Return (x, y) of the center of cell containing provided text 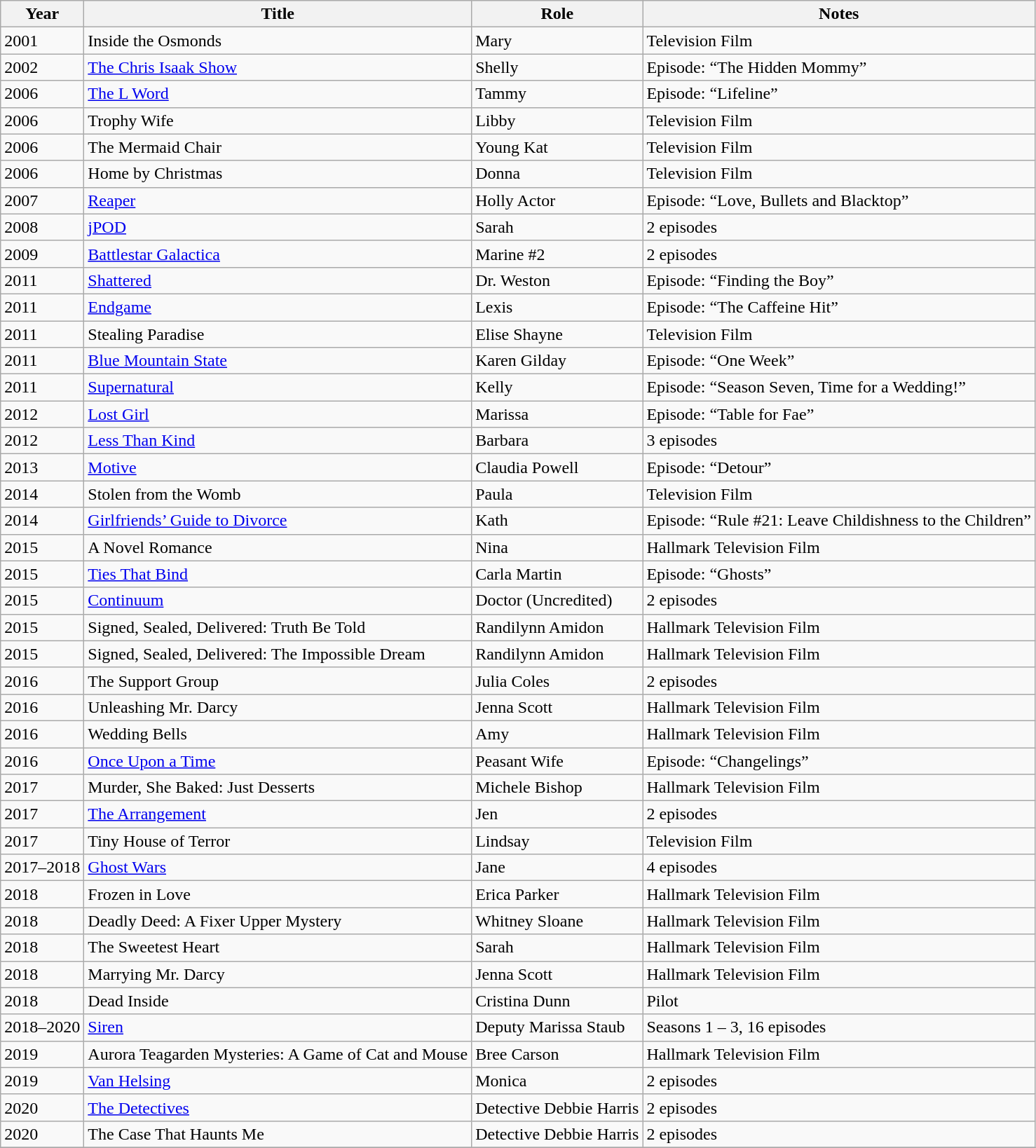
Ties That Bind (278, 574)
Erica Parker (557, 894)
2008 (42, 227)
Holly Actor (557, 200)
2001 (42, 41)
The Case That Haunts Me (278, 1134)
Aurora Teagarden Mysteries: A Game of Cat and Mouse (278, 1054)
Episode: “Finding the Boy” (839, 280)
Stealing Paradise (278, 334)
2009 (42, 254)
Stolen from the Womb (278, 494)
Battlestar Galactica (278, 254)
Seasons 1 – 3, 16 episodes (839, 1027)
Bree Carson (557, 1054)
Home by Christmas (278, 174)
The L Word (278, 94)
Marrying Mr. Darcy (278, 974)
Peasant Wife (557, 760)
Tammy (557, 94)
Marine #2 (557, 254)
Carla Martin (557, 574)
Whitney Sloane (557, 921)
Notes (839, 14)
Cristina Dunn (557, 1001)
Julia Coles (557, 681)
Supernatural (278, 388)
Jen (557, 814)
Episode: “Rule #21: Leave Childishness to the Children” (839, 521)
Doctor (Uncredited) (557, 601)
Kath (557, 521)
Episode: “Detour” (839, 467)
The Detectives (278, 1107)
Motive (278, 467)
Inside the Osmonds (278, 41)
2002 (42, 67)
Episode: “Ghosts” (839, 574)
Wedding Bells (278, 734)
Monica (557, 1081)
Lindsay (557, 841)
Episode: “Lifeline” (839, 94)
Once Upon a Time (278, 760)
Tiny House of Terror (278, 841)
Episode: “Love, Bullets and Blacktop” (839, 200)
Signed, Sealed, Delivered: The Impossible Dream (278, 654)
Year (42, 14)
The Arrangement (278, 814)
The Mermaid Chair (278, 147)
2017–2018 (42, 868)
Ghost Wars (278, 868)
Murder, She Baked: Just Desserts (278, 788)
Episode: “Changelings” (839, 760)
jPOD (278, 227)
Title (278, 14)
Nina (557, 547)
Unleashing Mr. Darcy (278, 707)
Frozen in Love (278, 894)
Signed, Sealed, Delivered: Truth Be Told (278, 627)
Young Kat (557, 147)
Deadly Deed: A Fixer Upper Mystery (278, 921)
The Chris Isaak Show (278, 67)
Episode: “Season Seven, Time for a Wedding!” (839, 388)
Shattered (278, 280)
Jane (557, 868)
Lexis (557, 307)
Mary (557, 41)
The Support Group (278, 681)
Less Than Kind (278, 441)
Episode: “Table for Fae” (839, 414)
A Novel Romance (278, 547)
Endgame (278, 307)
Siren (278, 1027)
Episode: “The Caffeine Hit” (839, 307)
Kelly (557, 388)
Episode: “One Week” (839, 361)
2007 (42, 200)
Marissa (557, 414)
Amy (557, 734)
Shelly (557, 67)
Elise Shayne (557, 334)
Trophy Wife (278, 121)
The Sweetest Heart (278, 948)
Continuum (278, 601)
Van Helsing (278, 1081)
Reaper (278, 200)
Michele Bishop (557, 788)
Deputy Marissa Staub (557, 1027)
Dr. Weston (557, 280)
Karen Gilday (557, 361)
Donna (557, 174)
Dead Inside (278, 1001)
Lost Girl (278, 414)
2013 (42, 467)
2018–2020 (42, 1027)
Girlfriends’ Guide to Divorce (278, 521)
Paula (557, 494)
Blue Mountain State (278, 361)
3 episodes (839, 441)
Episode: “The Hidden Mommy” (839, 67)
Barbara (557, 441)
Claudia Powell (557, 467)
Libby (557, 121)
4 episodes (839, 868)
Pilot (839, 1001)
Role (557, 14)
